Find where the given text appears and provide that cell's center as [x, y] coordinate. 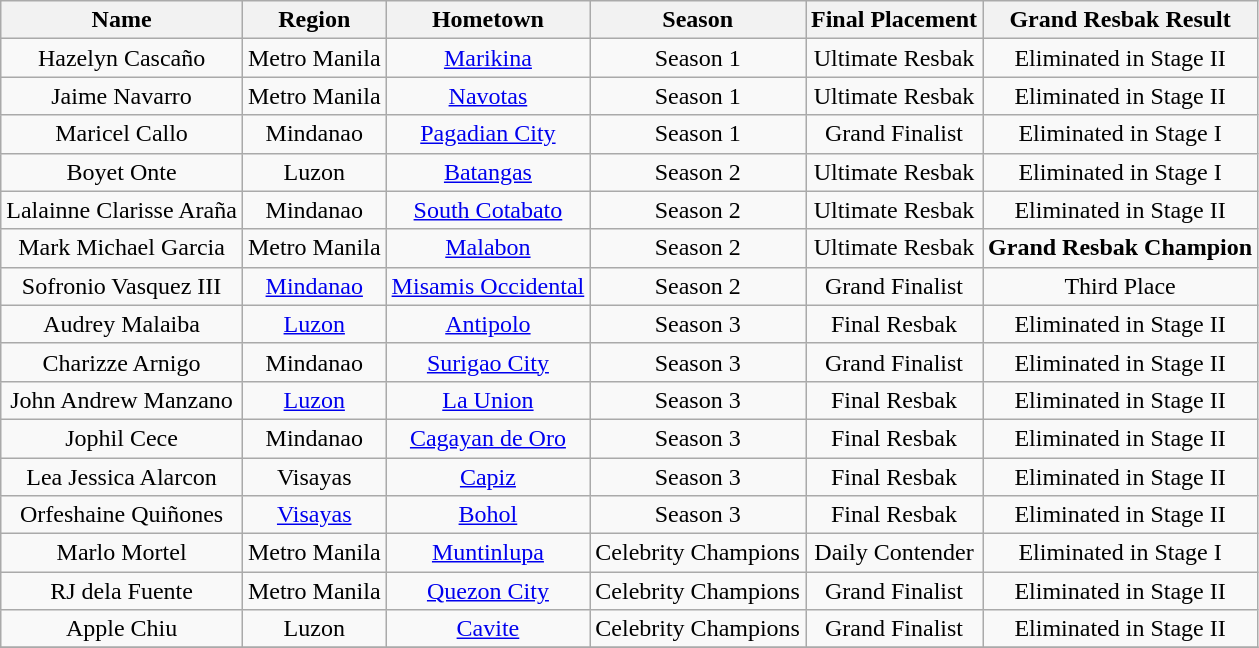
John Andrew Manzano [122, 400]
Boyet Onte [122, 172]
Region [314, 20]
Capiz [488, 477]
Charizze Arnigo [122, 362]
Malabon [488, 248]
Bohol [488, 515]
Jaime Navarro [122, 96]
Orfeshaine Quiñones [122, 515]
Batangas [488, 172]
Audrey Malaiba [122, 324]
Apple Chiu [122, 629]
La Union [488, 400]
Navotas [488, 96]
Muntinlupa [488, 553]
Marlo Mortel [122, 553]
Hometown [488, 20]
Daily Contender [894, 553]
Final Placement [894, 20]
Hazelyn Cascaño [122, 58]
Surigao City [488, 362]
Sofronio Vasquez III [122, 286]
South Cotabato [488, 210]
Quezon City [488, 591]
Lalainne Clarisse Araña [122, 210]
Jophil Cece [122, 438]
Name [122, 20]
Misamis Occidental [488, 286]
Pagadian City [488, 134]
Marikina [488, 58]
RJ dela Fuente [122, 591]
Maricel Callo [122, 134]
Grand Resbak Result [1120, 20]
Third Place [1120, 286]
Antipolo [488, 324]
Cavite [488, 629]
Cagayan de Oro [488, 438]
Season [698, 20]
Mark Michael Garcia [122, 248]
Lea Jessica Alarcon [122, 477]
Grand Resbak Champion [1120, 248]
